Pinpoint the cell where the given text exists, returning its (X, Y) midpoint coordinate. 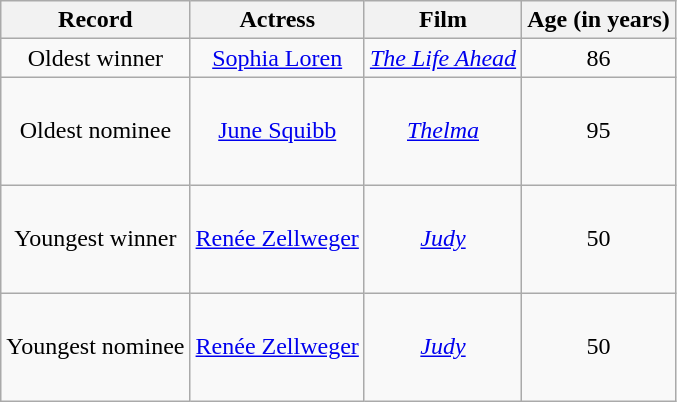
Actress (277, 20)
86 (599, 58)
Film (442, 20)
The Life Ahead (442, 58)
Oldest winner (96, 58)
Sophia Loren (277, 58)
Record (96, 20)
June Squibb (277, 131)
Youngest winner (96, 239)
Oldest nominee (96, 131)
Thelma (442, 131)
95 (599, 131)
Age (in years) (599, 20)
Youngest nominee (96, 347)
